Locate the cell with the specified text and output its [x, y] center coordinate. 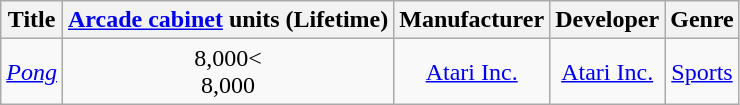
Title [32, 20]
Arcade cabinet units (Lifetime) [228, 20]
Pong [32, 72]
Manufacturer [472, 20]
Genre [702, 20]
Sports [702, 72]
Developer [608, 20]
8,000<8,000 [228, 72]
